Provide the (X, Y) coordinate of the cell's center where the given text is located.  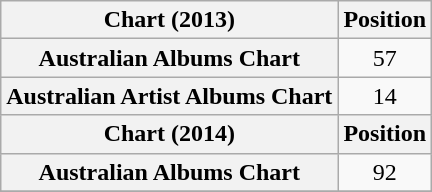
14 (385, 96)
Chart (2013) (170, 20)
Australian Artist Albums Chart (170, 96)
57 (385, 58)
92 (385, 172)
Chart (2014) (170, 134)
